Output the (X, Y) coordinate of the center of the cell containing the given text.  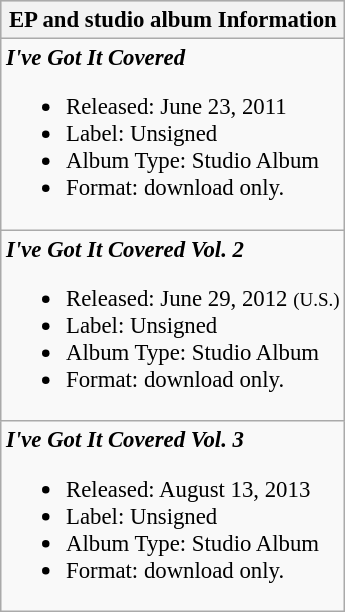
I've Got It Covered Vol. 3Released: August 13, 2013Label: UnsignedAlbum Type: Studio AlbumFormat: download only. (173, 516)
EP and studio album Information (173, 20)
I've Got It Covered Vol. 2Released: June 29, 2012 (U.S.)Label: UnsignedAlbum Type: Studio AlbumFormat: download only. (173, 326)
I've Got It CoveredReleased: June 23, 2011Label: UnsignedAlbum Type: Studio AlbumFormat: download only. (173, 134)
